For the text-containing cell, return its midpoint in [x, y] coordinate format. 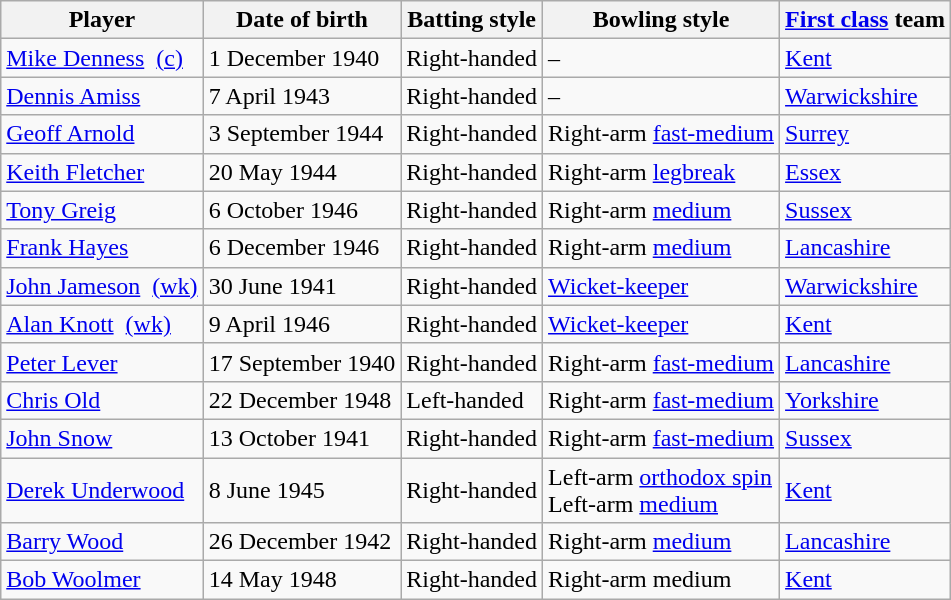
13 October 1941 [302, 438]
Player [102, 20]
John Snow [102, 438]
Essex [866, 172]
Geoff Arnold [102, 134]
Left-handed [472, 400]
20 May 1944 [302, 172]
9 April 1946 [302, 324]
6 October 1946 [302, 210]
Surrey [866, 134]
3 September 1944 [302, 134]
30 June 1941 [302, 286]
Alan Knott (wk) [102, 324]
Keith Fletcher [102, 172]
Frank Hayes [102, 248]
Mike Denness (c) [102, 58]
14 May 1948 [302, 580]
John Jameson (wk) [102, 286]
Yorkshire [866, 400]
8 June 1945 [302, 490]
Peter Lever [102, 362]
Derek Underwood [102, 490]
Right-arm legbreak [662, 172]
First class team [866, 20]
Barry Wood [102, 542]
Left-arm orthodox spinLeft-arm medium [662, 490]
26 December 1942 [302, 542]
Chris Old [102, 400]
Date of birth [302, 20]
1 December 1940 [302, 58]
Batting style [472, 20]
Tony Greig [102, 210]
Bob Woolmer [102, 580]
6 December 1946 [302, 248]
Dennis Amiss [102, 96]
7 April 1943 [302, 96]
Bowling style [662, 20]
22 December 1948 [302, 400]
17 September 1940 [302, 362]
